Determine the (x, y) coordinate at the center of the cell enclosing the given text.  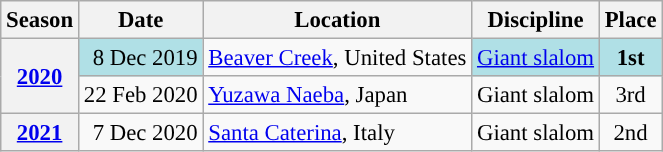
Season (40, 20)
2nd (630, 133)
2020 (40, 76)
22 Feb 2020 (140, 95)
3rd (630, 95)
7 Dec 2020 (140, 133)
8 Dec 2019 (140, 58)
Beaver Creek, United States (338, 58)
Discipline (536, 20)
Location (338, 20)
Place (630, 20)
1st (630, 58)
Date (140, 20)
2021 (40, 133)
Yuzawa Naeba, Japan (338, 95)
Santa Caterina, Italy (338, 133)
